Return the (X, Y) coordinate for the center point of the cell that contains the specified text.  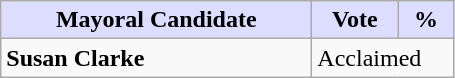
Vote (355, 20)
% (426, 20)
Mayoral Candidate (156, 20)
Susan Clarke (156, 58)
Acclaimed (383, 58)
